Determine the (X, Y) coordinate at the center of the cell enclosing the given text.  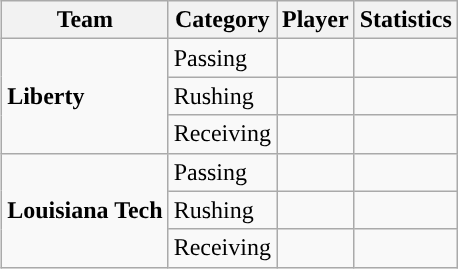
Team (85, 20)
Louisiana Tech (85, 210)
Category (222, 20)
Statistics (406, 20)
Liberty (85, 96)
Player (315, 20)
